Find where the given text appears and provide that cell's center as (x, y) coordinate. 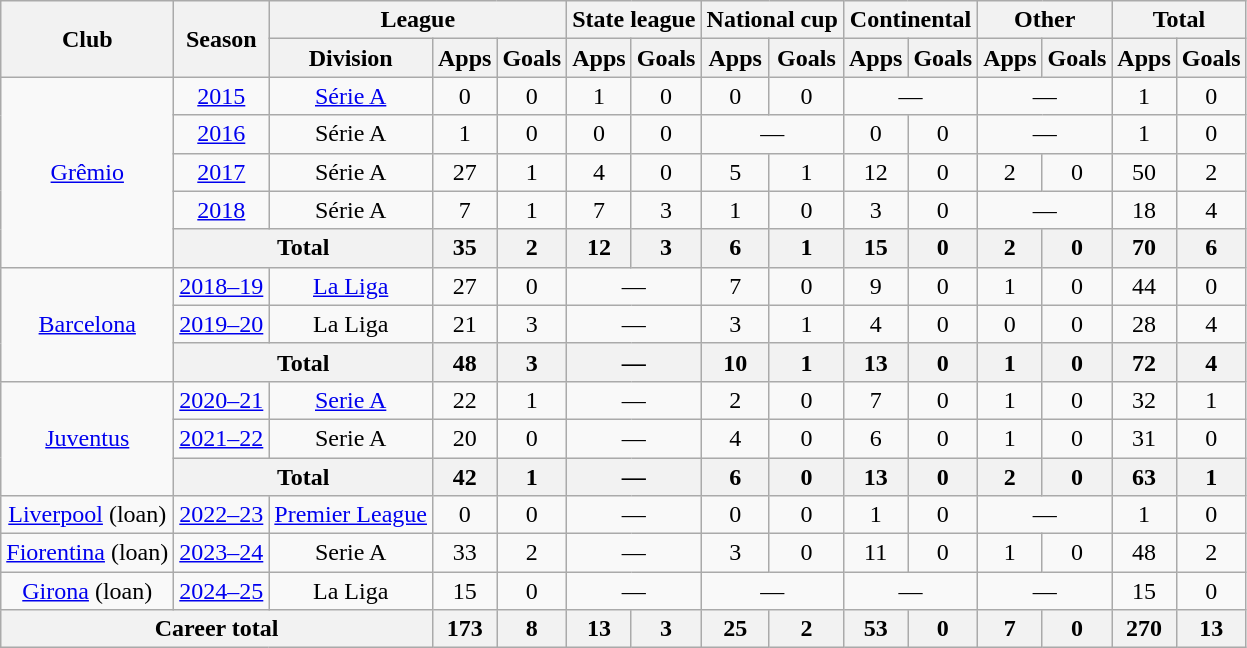
2017 (222, 172)
Juventus (88, 438)
Grêmio (88, 172)
21 (464, 324)
270 (1144, 629)
173 (464, 629)
25 (735, 629)
42 (464, 477)
Continental (910, 20)
53 (875, 629)
9 (875, 286)
2019–20 (222, 324)
National cup (772, 20)
8 (532, 629)
Season (222, 39)
18 (1144, 210)
70 (1144, 248)
2015 (222, 96)
2018–19 (222, 286)
22 (464, 400)
2020–21 (222, 400)
50 (1144, 172)
44 (1144, 286)
2018 (222, 210)
11 (875, 553)
28 (1144, 324)
33 (464, 553)
Girona (loan) (88, 591)
72 (1144, 362)
2022–23 (222, 515)
31 (1144, 438)
63 (1144, 477)
Fiorentina (loan) (88, 553)
League (418, 20)
2016 (222, 134)
5 (735, 172)
2023–24 (222, 553)
2021–22 (222, 438)
20 (464, 438)
State league (634, 20)
Barcelona (88, 324)
10 (735, 362)
2024–25 (222, 591)
Other (1045, 20)
Liverpool (loan) (88, 515)
32 (1144, 400)
35 (464, 248)
Career total (217, 629)
Premier League (351, 515)
Club (88, 39)
Division (351, 58)
